Detect which cell encompasses the target text, then output its (X, Y) center coordinate. 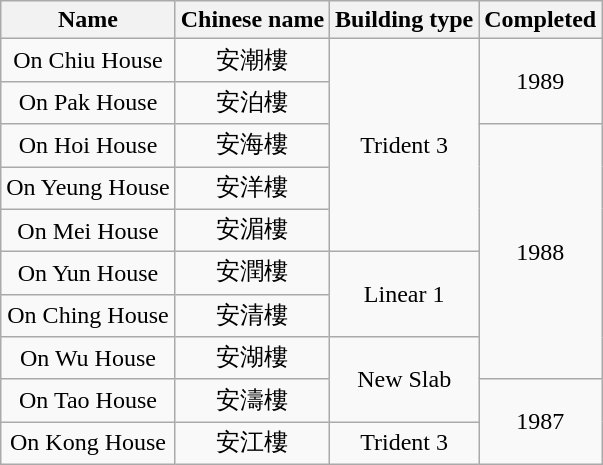
New Slab (404, 380)
On Tao House (88, 400)
On Yeung House (88, 188)
1987 (540, 422)
安清樓 (252, 316)
安湄樓 (252, 230)
Completed (540, 20)
Chinese name (252, 20)
安泊樓 (252, 102)
On Ching House (88, 316)
Linear 1 (404, 294)
Building type (404, 20)
On Mei House (88, 230)
On Wu House (88, 358)
安洋樓 (252, 188)
1989 (540, 82)
安潮樓 (252, 60)
安濤樓 (252, 400)
安湖樓 (252, 358)
安潤樓 (252, 274)
On Hoi House (88, 146)
安江樓 (252, 444)
安海樓 (252, 146)
On Chiu House (88, 60)
Name (88, 20)
1988 (540, 252)
On Pak House (88, 102)
On Yun House (88, 274)
On Kong House (88, 444)
